Provide the [X, Y] coordinate of the cell's center where the given text is located.  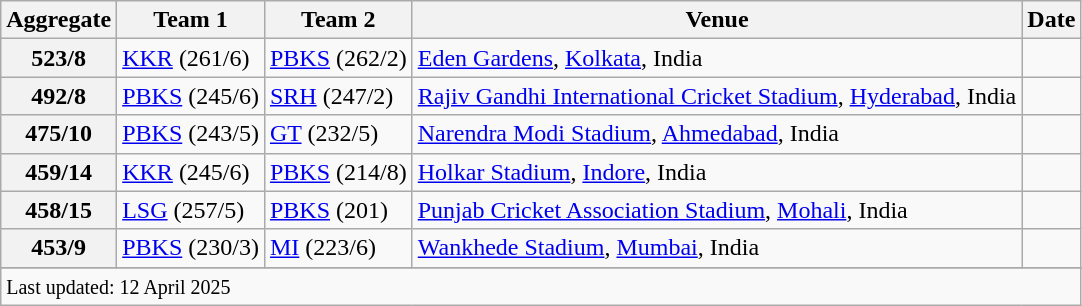
Eden Gardens, Kolkata, India [717, 58]
LSG (257/5) [191, 210]
Wankhede Stadium, Mumbai, India [717, 248]
Rajiv Gandhi International Cricket Stadium, Hyderabad, India [717, 96]
Team 2 [338, 20]
PBKS (230/3) [191, 248]
PBKS (243/5) [191, 134]
SRH (247/2) [338, 96]
Venue [717, 20]
MI (223/6) [338, 248]
453/9 [59, 248]
PBKS (245/6) [191, 96]
PBKS (262/2) [338, 58]
458/15 [59, 210]
KKR (261/6) [191, 58]
492/8 [59, 96]
Team 1 [191, 20]
Holkar Stadium, Indore, India [717, 172]
Last updated: 12 April 2025 [541, 286]
PBKS (214/8) [338, 172]
GT (232/5) [338, 134]
475/10 [59, 134]
Date [1052, 20]
459/14 [59, 172]
KKR (245/6) [191, 172]
Narendra Modi Stadium, Ahmedabad, India [717, 134]
523/8 [59, 58]
Aggregate [59, 20]
Punjab Cricket Association Stadium, Mohali, India [717, 210]
PBKS (201) [338, 210]
